Output the [X, Y] coordinate of the center of the cell containing the given text.  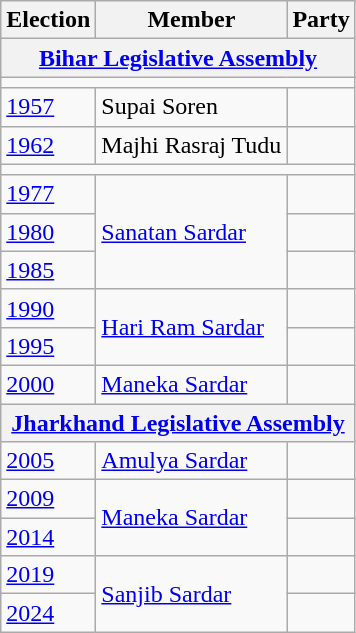
Sanjib Sardar [192, 594]
1977 [48, 194]
1985 [48, 270]
Jharkhand Legislative Assembly [178, 423]
2019 [48, 575]
1995 [48, 346]
Party [321, 20]
2000 [48, 384]
Hari Ram Sardar [192, 327]
Member [192, 20]
2014 [48, 537]
1957 [48, 107]
Supai Soren [192, 107]
1990 [48, 308]
Sanatan Sardar [192, 232]
2009 [48, 499]
Bihar Legislative Assembly [178, 58]
2024 [48, 613]
Majhi Rasraj Tudu [192, 145]
1962 [48, 145]
1980 [48, 232]
Election [48, 20]
2005 [48, 461]
Amulya Sardar [192, 461]
